For the text-containing cell, return its midpoint in [X, Y] coordinate format. 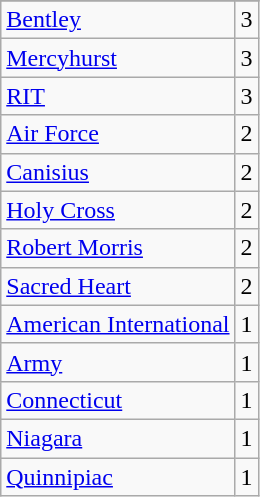
Mercyhurst [118, 58]
RIT [118, 96]
Quinnipiac [118, 477]
Bentley [118, 20]
Army [118, 362]
Robert Morris [118, 248]
Connecticut [118, 400]
Canisius [118, 172]
Holy Cross [118, 210]
American International [118, 324]
Air Force [118, 134]
Niagara [118, 438]
Sacred Heart [118, 286]
